For the text-containing cell, return its midpoint in (x, y) coordinate format. 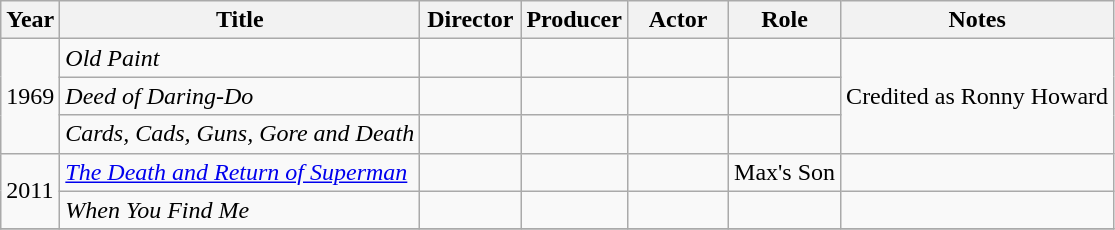
2011 (30, 191)
Cards, Cads, Guns, Gore and Death (240, 134)
Role (785, 20)
Credited as Ronny Howard (978, 96)
Actor (678, 20)
Director (470, 20)
Old Paint (240, 58)
Producer (574, 20)
Deed of Daring-Do (240, 96)
When You Find Me (240, 210)
Title (240, 20)
Max's Son (785, 172)
Notes (978, 20)
Year (30, 20)
1969 (30, 96)
The Death and Return of Superman (240, 172)
